Detect which cell encompasses the target text, then output its [x, y] center coordinate. 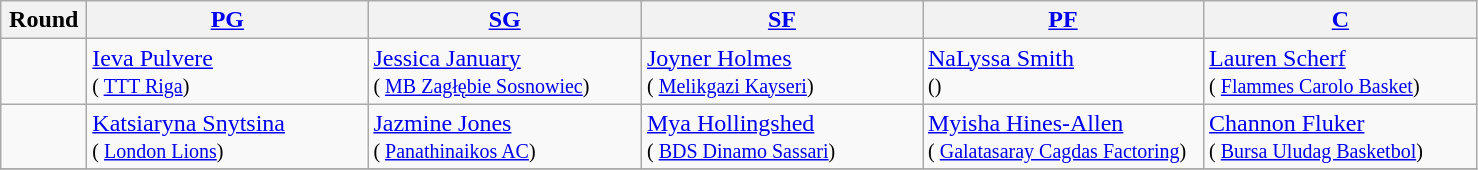
Jazmine Jones( Panathinaikos AC) [505, 136]
Katsiaryna Snytsina( London Lions) [228, 136]
Round [44, 20]
C [1341, 20]
SF [782, 20]
Jessica January( MB Zagłębie Sosnowiec) [505, 72]
PF [1062, 20]
Mya Hollingshed( BDS Dinamo Sassari) [782, 136]
Lauren Scherf( Flammes Carolo Basket) [1341, 72]
SG [505, 20]
NaLyssa Smith() [1062, 72]
PG [228, 20]
Myisha Hines-Allen( Galatasaray Cagdas Factoring) [1062, 136]
Channon Fluker( Bursa Uludag Basketbol) [1341, 136]
Joyner Holmes( Melikgazi Kayseri) [782, 72]
Ieva Pulvere( TTT Riga) [228, 72]
